Capture the cell that displays the provided text and extract its [x, y] central coordinate. 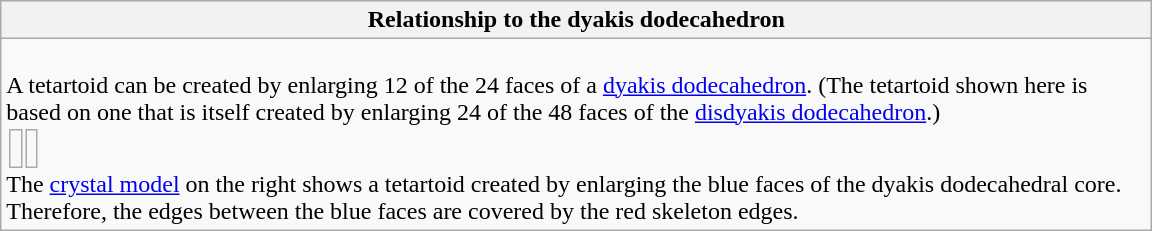
Relationship to the dyakis dodecahedron [576, 20]
